Extract the (X, Y) coordinate from the center of the cell holding the provided text.  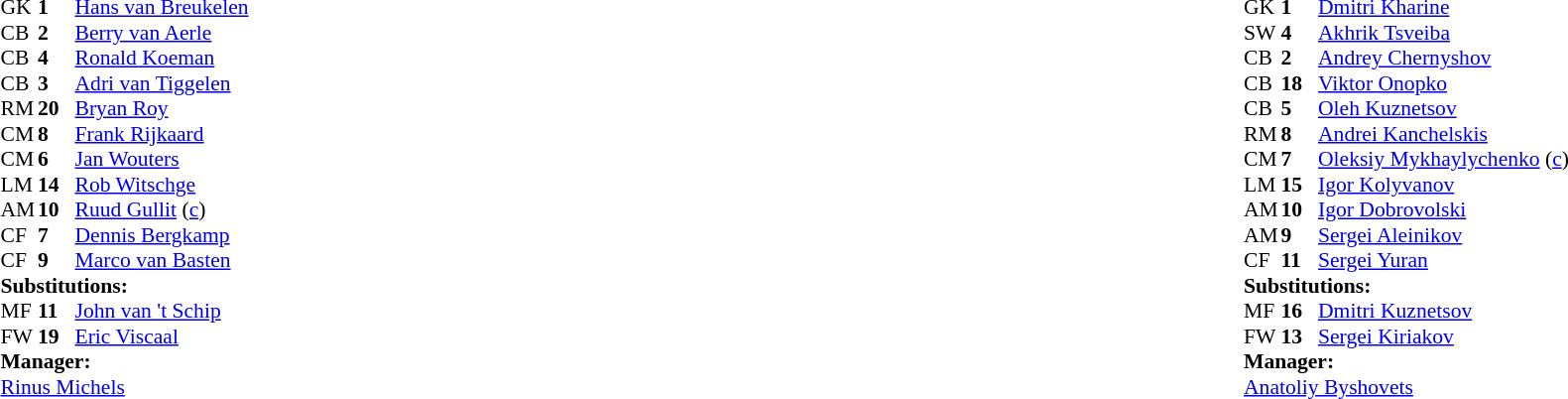
SW (1263, 33)
Dennis Bergkamp (163, 235)
6 (57, 160)
Jan Wouters (163, 160)
Adri van Tiggelen (163, 83)
14 (57, 185)
16 (1300, 311)
5 (1300, 108)
Frank Rijkaard (163, 134)
Manager: (124, 362)
18 (1300, 83)
Ronald Koeman (163, 59)
Bryan Roy (163, 108)
15 (1300, 185)
13 (1300, 336)
3 (57, 83)
Substitutions: (124, 286)
20 (57, 108)
Marco van Basten (163, 261)
Eric Viscaal (163, 336)
Rob Witschge (163, 185)
Ruud Gullit (c) (163, 209)
John van 't Schip (163, 311)
19 (57, 336)
Berry van Aerle (163, 33)
